Return the (x, y) coordinate for the center point of the cell that contains the specified text.  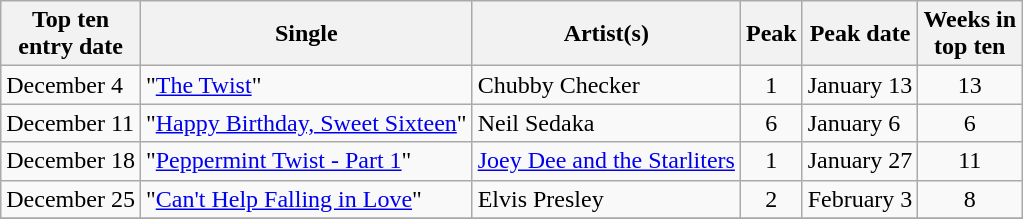
13 (970, 85)
"Peppermint Twist - Part 1" (306, 161)
2 (771, 199)
Neil Sedaka (606, 123)
"Happy Birthday, Sweet Sixteen" (306, 123)
December 25 (71, 199)
"Can't Help Falling in Love" (306, 199)
Top tenentry date (71, 34)
Peak date (860, 34)
11 (970, 161)
January 6 (860, 123)
Elvis Presley (606, 199)
"The Twist" (306, 85)
Peak (771, 34)
January 13 (860, 85)
December 11 (71, 123)
Chubby Checker (606, 85)
February 3 (860, 199)
December 18 (71, 161)
Single (306, 34)
Weeks intop ten (970, 34)
January 27 (860, 161)
Artist(s) (606, 34)
8 (970, 199)
December 4 (71, 85)
Joey Dee and the Starliters (606, 161)
